Search for the cell housing the specified text and yield its [X, Y] center coordinate. 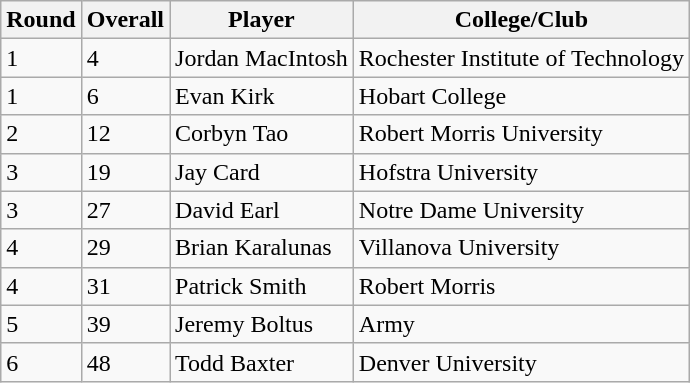
Brian Karalunas [262, 248]
College/Club [521, 20]
Todd Baxter [262, 362]
Corbyn Tao [262, 134]
Round [41, 20]
Jay Card [262, 172]
48 [125, 362]
Jordan MacIntosh [262, 58]
Robert Morris University [521, 134]
Overall [125, 20]
Hofstra University [521, 172]
27 [125, 210]
Player [262, 20]
Army [521, 324]
Denver University [521, 362]
Robert Morris [521, 286]
Villanova University [521, 248]
12 [125, 134]
31 [125, 286]
Rochester Institute of Technology [521, 58]
Patrick Smith [262, 286]
2 [41, 134]
David Earl [262, 210]
29 [125, 248]
Evan Kirk [262, 96]
19 [125, 172]
Hobart College [521, 96]
39 [125, 324]
Notre Dame University [521, 210]
5 [41, 324]
Jeremy Boltus [262, 324]
